Find where the given text appears and provide that cell's center as (x, y) coordinate. 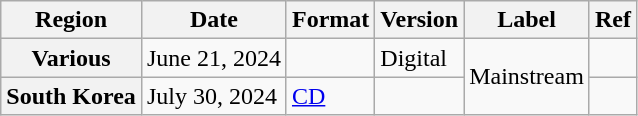
CD (330, 96)
Ref (612, 20)
June 21, 2024 (214, 58)
Various (72, 58)
Date (214, 20)
Region (72, 20)
July 30, 2024 (214, 96)
Format (330, 20)
South Korea (72, 96)
Label (527, 20)
Version (420, 20)
Mainstream (527, 77)
Digital (420, 58)
